Detect which cell encompasses the target text, then output its (x, y) center coordinate. 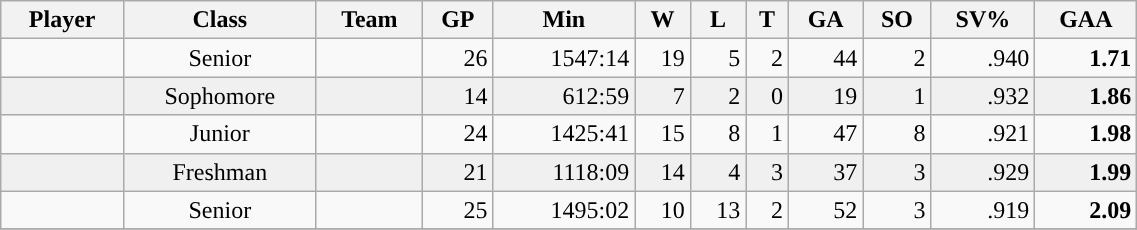
1425:41 (564, 134)
.932 (983, 96)
W (662, 20)
Junior (220, 134)
GAA (1086, 20)
26 (458, 58)
10 (662, 210)
47 (825, 134)
5 (718, 58)
0 (768, 96)
L (718, 20)
1.86 (1086, 96)
25 (458, 210)
.921 (983, 134)
44 (825, 58)
21 (458, 172)
.929 (983, 172)
GA (825, 20)
37 (825, 172)
.940 (983, 58)
.919 (983, 210)
Sophomore (220, 96)
15 (662, 134)
1547:14 (564, 58)
1.99 (1086, 172)
Freshman (220, 172)
2.09 (1086, 210)
SO (897, 20)
13 (718, 210)
24 (458, 134)
1495:02 (564, 210)
Player (62, 20)
Min (564, 20)
Class (220, 20)
1118:09 (564, 172)
T (768, 20)
4 (718, 172)
7 (662, 96)
GP (458, 20)
612:59 (564, 96)
Team (370, 20)
SV% (983, 20)
1.71 (1086, 58)
52 (825, 210)
1.98 (1086, 134)
